Locate the cell with the specified text and output its [x, y] center coordinate. 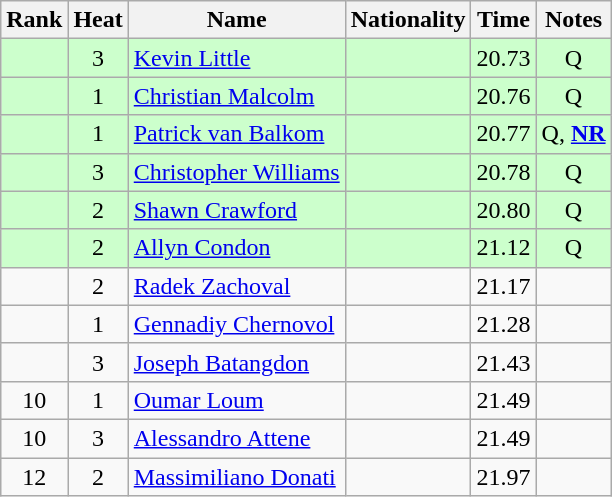
Q, NR [574, 134]
21.97 [504, 477]
Massimiliano Donati [236, 477]
21.17 [504, 286]
20.73 [504, 58]
Shawn Crawford [236, 210]
Radek Zachoval [236, 286]
Christian Malcolm [236, 96]
20.76 [504, 96]
20.77 [504, 134]
20.78 [504, 172]
Alessandro Attene [236, 438]
21.28 [504, 324]
Christopher Williams [236, 172]
21.43 [504, 362]
Allyn Condon [236, 248]
21.12 [504, 248]
12 [34, 477]
Notes [574, 20]
Patrick van Balkom [236, 134]
Kevin Little [236, 58]
Oumar Loum [236, 400]
Time [504, 20]
Rank [34, 20]
20.80 [504, 210]
Gennadiy Chernovol [236, 324]
Heat [98, 20]
Name [236, 20]
Nationality [408, 20]
Joseph Batangdon [236, 362]
